Search for the cell housing the specified text and yield its [x, y] center coordinate. 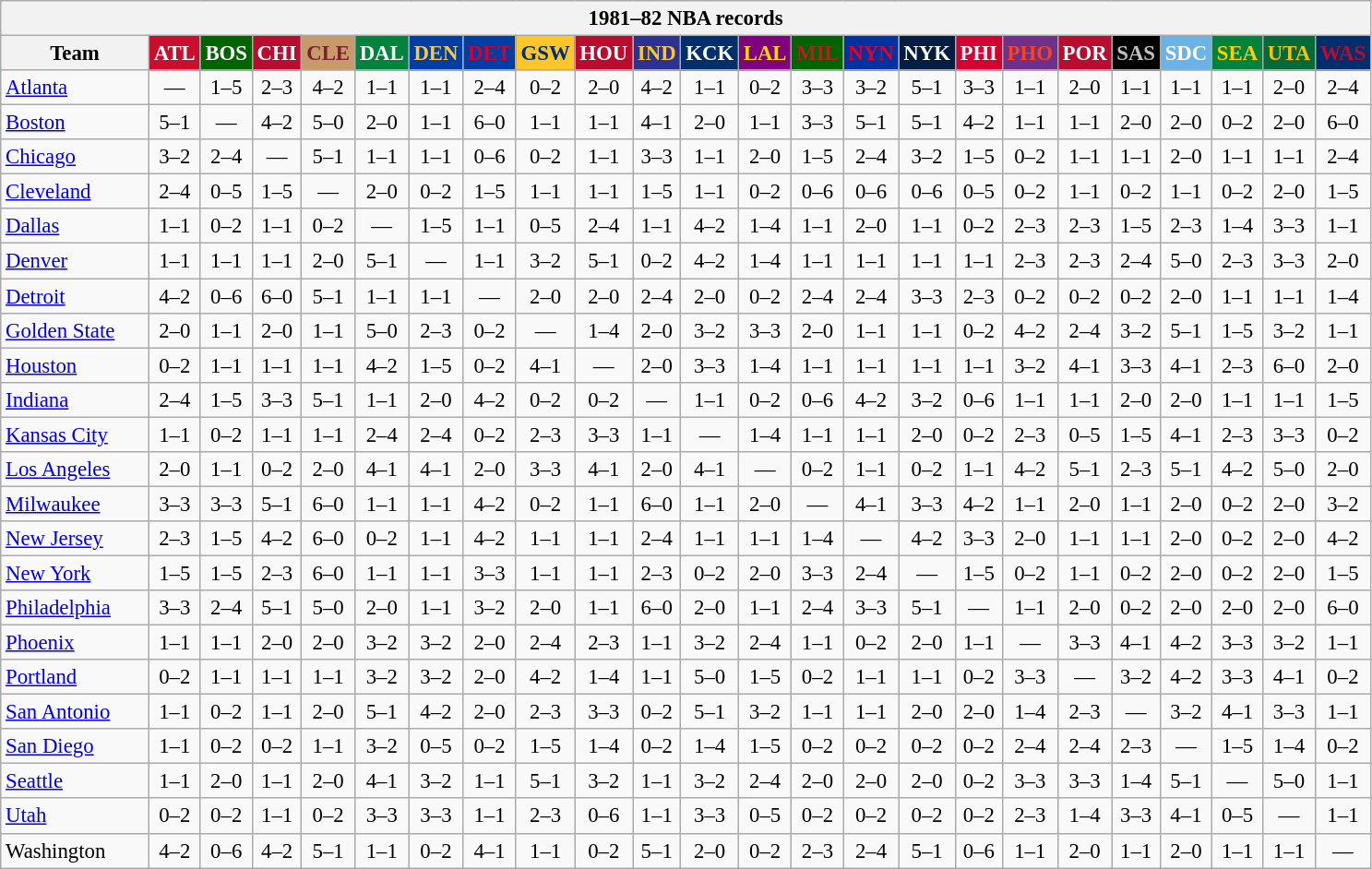
CHI [277, 54]
WAS [1342, 54]
DEN [435, 54]
Boston [76, 123]
CLE [328, 54]
Indiana [76, 399]
Milwaukee [76, 504]
Los Angeles [76, 470]
Kansas City [76, 434]
IND [657, 54]
Golden State [76, 330]
Seattle [76, 781]
LAL [764, 54]
Chicago [76, 157]
San Antonio [76, 712]
Portland [76, 677]
UTA [1288, 54]
Philadelphia [76, 608]
POR [1085, 54]
ATL [174, 54]
New York [76, 573]
DAL [382, 54]
SEA [1238, 54]
Denver [76, 261]
Atlanta [76, 88]
Utah [76, 816]
SDC [1186, 54]
San Diego [76, 746]
NYN [871, 54]
SAS [1136, 54]
New Jersey [76, 539]
KCK [710, 54]
BOS [226, 54]
Detroit [76, 296]
MIL [817, 54]
Phoenix [76, 643]
1981–82 NBA records [686, 18]
HOU [603, 54]
Washington [76, 851]
Team [76, 54]
NYK [926, 54]
PHI [978, 54]
DET [489, 54]
Cleveland [76, 192]
Houston [76, 365]
Dallas [76, 226]
GSW [545, 54]
PHO [1030, 54]
